Return (X, Y) of the center of cell containing provided text 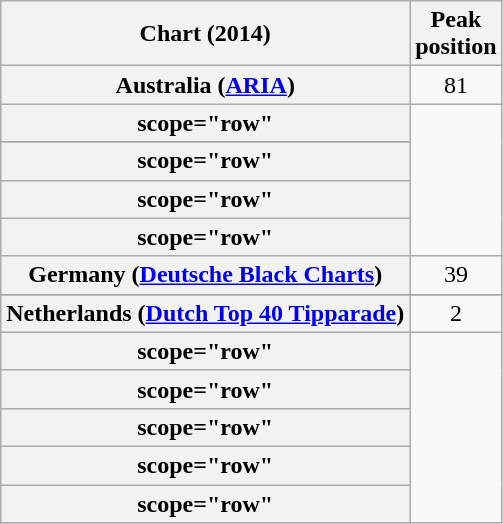
2 (456, 313)
81 (456, 85)
Chart (2014) (206, 34)
Germany (Deutsche Black Charts) (206, 275)
39 (456, 275)
Australia (ARIA) (206, 85)
Peakposition (456, 34)
Netherlands (Dutch Top 40 Tipparade) (206, 313)
